Return [x, y] of the center of cell containing provided text 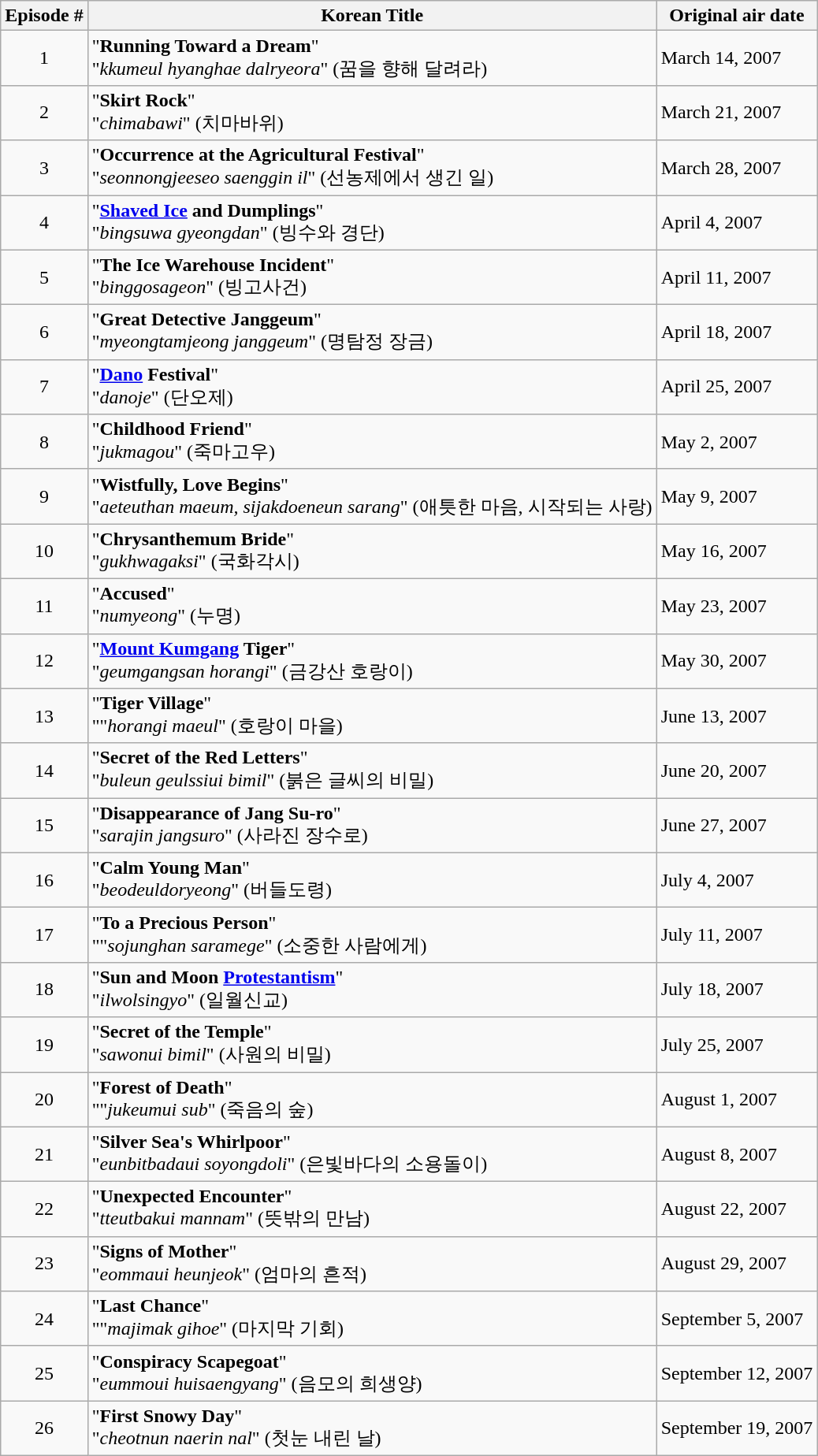
"The Ice Warehouse Incident""binggosageon" (빙고사건) [372, 277]
14 [44, 771]
September 5, 2007 [737, 1319]
"Signs of Mother""eommaui heunjeok" (엄마의 흔적) [372, 1264]
May 2, 2007 [737, 442]
"Secret of the Red Letters""buleun geulssiui bimil" (붉은 글씨의 비밀) [372, 771]
August 1, 2007 [737, 1099]
March 14, 2007 [737, 58]
May 9, 2007 [737, 496]
8 [44, 442]
April 11, 2007 [737, 277]
"To a Precious Person"""sojunghan saramege" (소중한 사람에게) [372, 935]
"Unexpected Encounter""tteutbakui mannam" (뜻밖의 만남) [372, 1209]
September 19, 2007 [737, 1428]
17 [44, 935]
July 18, 2007 [737, 990]
19 [44, 1045]
March 28, 2007 [737, 168]
18 [44, 990]
"First Snowy Day""cheotnun naerin nal" (첫눈 내린 날) [372, 1428]
21 [44, 1154]
July 11, 2007 [737, 935]
July 25, 2007 [737, 1045]
"Shaved Ice and Dumplings""bingsuwa gyeongdan" (빙수와 경단) [372, 223]
"Chrysanthemum Bride""gukhwagaksi" (국화각시) [372, 552]
"Last Chance"""majimak gihoe" (마지막 기회) [372, 1319]
July 4, 2007 [737, 880]
26 [44, 1428]
9 [44, 496]
"Childhood Friend""jukmagou" (죽마고우) [372, 442]
"Disappearance of Jang Su-ro""sarajin jangsuro" (사라진 장수로) [372, 826]
May 30, 2007 [737, 661]
"Calm Young Man""beodeuldoryeong" (버들도령) [372, 880]
"Skirt Rock""chimabawi" (치마바위) [372, 113]
"Mount Kumgang Tiger""geumgangsan horangi" (금강산 호랑이) [372, 661]
13 [44, 716]
4 [44, 223]
"Wistfully, Love Begins""aeteuthan maeum, sijakdoeneun sarang" (애틋한 마음, 시작되는 사랑) [372, 496]
August 8, 2007 [737, 1154]
"Forest of Death"""jukeumui sub" (죽음의 숲) [372, 1099]
May 23, 2007 [737, 606]
"Occurrence at the Agricultural Festival""seonnongjeeseo saenggin il" (선농제에서 생긴 일) [372, 168]
"Secret of the Temple""sawonui bimil" (사원의 비밀) [372, 1045]
11 [44, 606]
April 25, 2007 [737, 387]
August 22, 2007 [737, 1209]
12 [44, 661]
23 [44, 1264]
24 [44, 1319]
Korean Title [372, 16]
June 20, 2007 [737, 771]
"Great Detective Janggeum""myeongtamjeong janggeum" (명탐정 장금) [372, 332]
Original air date [737, 16]
"Conspiracy Scapegoat""eummoui huisaengyang" (음모의 희생양) [372, 1373]
Episode # [44, 16]
"Silver Sea's Whirlpoor""eunbitbadaui soyongdoli" (은빛바다의 소용돌이) [372, 1154]
June 13, 2007 [737, 716]
20 [44, 1099]
1 [44, 58]
5 [44, 277]
22 [44, 1209]
3 [44, 168]
August 29, 2007 [737, 1264]
"Accused""numyeong" (누명) [372, 606]
15 [44, 826]
16 [44, 880]
25 [44, 1373]
April 18, 2007 [737, 332]
10 [44, 552]
April 4, 2007 [737, 223]
6 [44, 332]
7 [44, 387]
March 21, 2007 [737, 113]
May 16, 2007 [737, 552]
June 27, 2007 [737, 826]
"Running Toward a Dream""kkumeul hyanghae dalryeora" (꿈을 향해 달려라) [372, 58]
"Sun and Moon Protestantism""ilwolsingyo" (일월신교) [372, 990]
"Dano Festival""danoje" (단오제) [372, 387]
September 12, 2007 [737, 1373]
2 [44, 113]
"Tiger Village"""horangi maeul" (호랑이 마을) [372, 716]
